Pinpoint the cell where the given text exists, returning its [X, Y] midpoint coordinate. 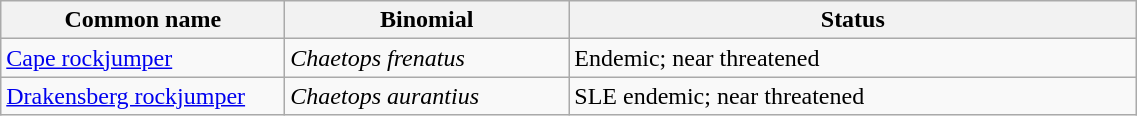
Common name [143, 20]
Endemic; near threatened [853, 58]
Binomial [427, 20]
Chaetops aurantius [427, 96]
Cape rockjumper [143, 58]
Status [853, 20]
Drakensberg rockjumper [143, 96]
SLE endemic; near threatened [853, 96]
Chaetops frenatus [427, 58]
